Find where the given text appears and provide that cell's center as (x, y) coordinate. 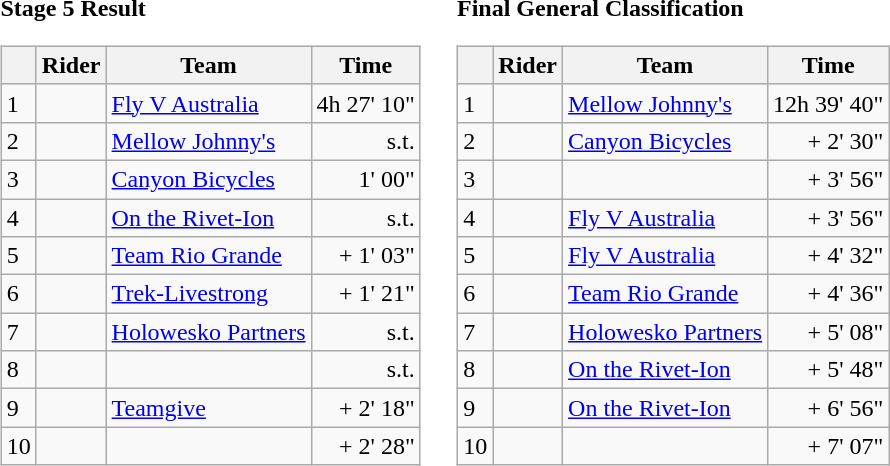
+ 5' 08" (828, 332)
+ 1' 21" (366, 294)
4h 27' 10" (366, 103)
Teamgive (208, 408)
+ 2' 28" (366, 446)
1' 00" (366, 179)
+ 4' 32" (828, 256)
+ 7' 07" (828, 446)
+ 2' 18" (366, 408)
+ 2' 30" (828, 141)
12h 39' 40" (828, 103)
+ 5' 48" (828, 370)
+ 1' 03" (366, 256)
+ 4' 36" (828, 294)
Trek-Livestrong (208, 294)
+ 6' 56" (828, 408)
